From the cell containing the given text, extract its center point as [x, y] coordinate. 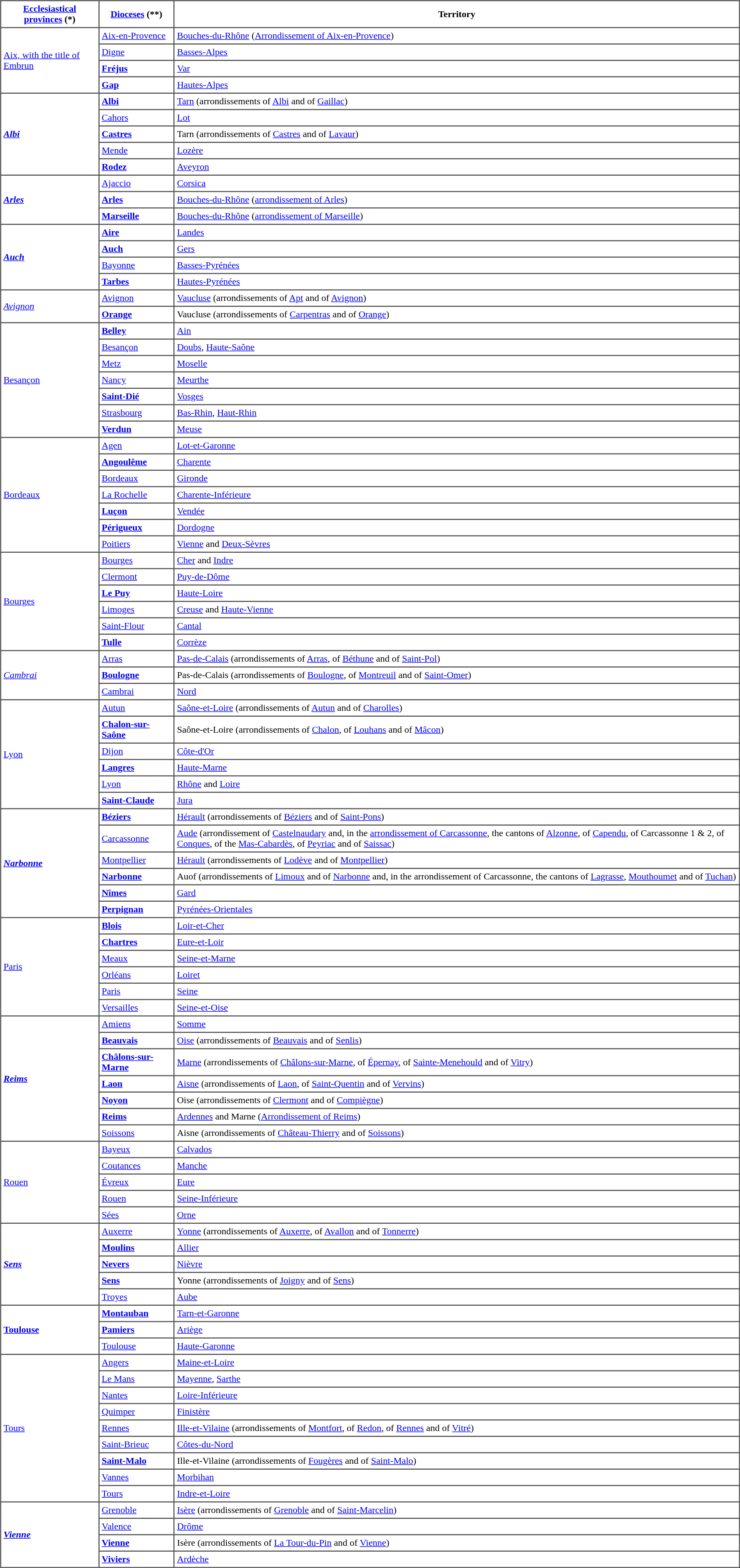
Marne (arrondissements of Châlons-sur-Marne, of Épernay, of Sainte-Menehould and of Vitry) [457, 1062]
Loiret [457, 975]
Puy-de-Dôme [457, 577]
Limoges [137, 609]
Landes [457, 232]
Aix-en-Provence [137, 36]
La Rochelle [137, 495]
Versailles [137, 1007]
Cher and Indre [457, 560]
Nancy [137, 380]
Laon [137, 1084]
Ecclesiastical provinces (*) [50, 14]
Aisne (arrondissements of Laon, of Saint-Quentin and of Vervins) [457, 1084]
Évreux [137, 1182]
Aire [137, 232]
Seine-Inférieure [457, 1199]
Grenoble [137, 1510]
Indre-et-Loire [457, 1494]
Pas-de-Calais (arrondissements of Arras, of Béthune and of Saint-Pol) [457, 659]
Hérault (arrondissements of Lodève and of Montpellier) [457, 860]
Côte-d'Or [457, 751]
Saône-et-Loire (arrondissements of Autun and of Charolles) [457, 708]
Calvados [457, 1150]
Cantal [457, 626]
Auxerre [137, 1232]
Fréjus [137, 68]
Châlons-sur-Marne [137, 1062]
Ajaccio [137, 183]
Basses-Alpes [457, 52]
Drôme [457, 1527]
Hautes-Pyrénées [457, 281]
Boulogne [137, 675]
Finistère [457, 1412]
Meuse [457, 429]
Pamiers [137, 1330]
Aix, with the title of Embrun [50, 60]
Strasbourg [137, 413]
Rhône and Loire [457, 784]
Amiens [137, 1024]
Bayonne [137, 265]
Hautes-Alpes [457, 85]
Le Mans [137, 1379]
Yonne (arrondissements of Auxerre, of Avallon and of Tonnerre) [457, 1232]
Gers [457, 249]
Ille-et-Vilaine (arrondissements of Montfort, of Redon, of Rennes and of Vitré) [457, 1428]
Lozère [457, 150]
Lot-et-Garonne [457, 445]
Charente [457, 462]
Nîmes [137, 893]
Manche [457, 1166]
Tarn (arrondissements of Castres and of Lavaur) [457, 134]
Bas-Rhin, Haut-Rhin [457, 413]
Isère (arrondissements of Grenoble and of Saint-Marcelin) [457, 1510]
Tarn-et-Garonne [457, 1313]
Eure-et-Loir [457, 942]
Bouches-du-Rhône (Arrondissement of Aix-en-Provence) [457, 36]
Oise (arrondissements of Beauvais and of Senlis) [457, 1040]
Nièvre [457, 1264]
Langres [137, 768]
Blois [137, 925]
Belley [137, 331]
Vaucluse (arrondissements of Carpentras and of Orange) [457, 314]
Morbihan [457, 1477]
Saint-Flour [137, 626]
Orléans [137, 975]
Basses-Pyrénées [457, 265]
Tulle [137, 642]
Carcassonne [137, 838]
Castres [137, 134]
Nord [457, 691]
Montauban [137, 1313]
Seine [457, 991]
Yonne (arrondissements of Joigny and of Sens) [457, 1281]
Coutances [137, 1166]
Ardennes and Marne (Arrondissement of Reims) [457, 1117]
Territory [457, 14]
Chalon-sur-Saône [137, 729]
Mende [137, 150]
Hérault (arrondissements of Béziers and of Saint-Pons) [457, 817]
Haute-Garonne [457, 1346]
Montpellier [137, 860]
Tarn (arrondissements of Albi and of Gaillac) [457, 101]
Valence [137, 1527]
Ardèche [457, 1559]
Auof (arrondissements of Limoux and of Narbonne and, in the arrondissement of Carcassonne, the cantons of Lagrasse, Mouthoumet and of Tuchan) [457, 876]
Quimper [137, 1412]
Lot [457, 117]
Corsica [457, 183]
Bouches-du-Rhône (arrondissement of Arles) [457, 199]
Aveyron [457, 167]
Noyon [137, 1100]
Périgueux [137, 527]
Vienne and Deux-Sèvres [457, 544]
Pyrénées-Orientales [457, 909]
Meurthe [457, 380]
Clermont [137, 577]
Rennes [137, 1428]
Charente-Inférieure [457, 495]
Saint-Malo [137, 1461]
Poitiers [137, 544]
Agen [137, 445]
Mayenne, Sarthe [457, 1379]
Isère (arrondissements of La Tour-du-Pin and of Vienne) [457, 1543]
Orange [137, 314]
Le Puy [137, 593]
Moulins [137, 1248]
Aube [457, 1297]
Cahors [137, 117]
Bouches-du-Rhône (arrondissement of Marseille) [457, 216]
Angers [137, 1363]
Somme [457, 1024]
Autun [137, 708]
Vosges [457, 396]
Perpignan [137, 909]
Vannes [137, 1477]
Loire-Inférieure [457, 1395]
Metz [137, 363]
Gironde [457, 478]
Beauvais [137, 1040]
Ille-et-Vilaine (arrondissements of Fougères and of Saint-Malo) [457, 1461]
Bayeux [137, 1150]
Orne [457, 1215]
Meaux [137, 958]
Vendée [457, 511]
Haute-Marne [457, 768]
Aisne (arrondissements of Château-Thierry and of Soissons) [457, 1133]
Corrèze [457, 642]
Ariège [457, 1330]
Marseille [137, 216]
Dioceses (**) [137, 14]
Haute-Loire [457, 593]
Digne [137, 52]
Saint-Brieuc [137, 1445]
Nantes [137, 1395]
Dijon [137, 751]
Verdun [137, 429]
Allier [457, 1248]
Doubs, Haute-Saône [457, 347]
Côtes-du-Nord [457, 1445]
Saint-Claude [137, 801]
Dordogne [457, 527]
Tarbes [137, 281]
Eure [457, 1182]
Creuse and Haute-Vienne [457, 609]
Oise (arrondissements of Clermont and of Compiègne) [457, 1100]
Viviers [137, 1559]
Saône-et-Loire (arrondissements of Chalon, of Louhans and of Mâcon) [457, 729]
Ain [457, 331]
Loir-et-Cher [457, 925]
Seine-et-Marne [457, 958]
Seine-et-Oise [457, 1007]
Jura [457, 801]
Moselle [457, 363]
Pas-de-Calais (arrondissements of Boulogne, of Montreuil and of Saint-Omer) [457, 675]
Béziers [137, 817]
Angoulême [137, 462]
Luçon [137, 511]
Soissons [137, 1133]
Maine-et-Loire [457, 1363]
Nevers [137, 1264]
Gard [457, 893]
Arras [137, 659]
Vaucluse (arrondissements of Apt and of Avignon) [457, 298]
Rodez [137, 167]
Troyes [137, 1297]
Gap [137, 85]
Chartres [137, 942]
Var [457, 68]
Sées [137, 1215]
Saint-Dié [137, 396]
